Output the (X, Y) coordinate of the center of the cell containing the given text.  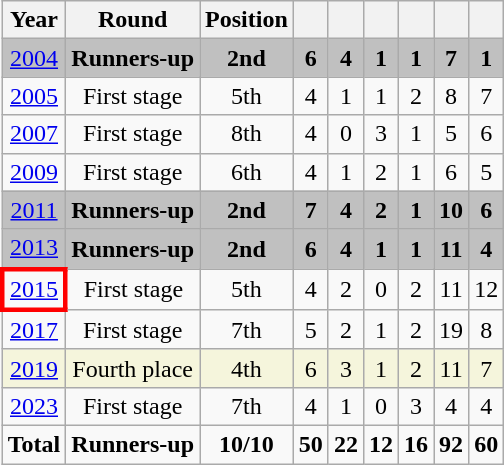
6th (247, 172)
Year (34, 20)
2009 (34, 172)
60 (486, 444)
8th (247, 134)
92 (452, 444)
2019 (34, 368)
19 (452, 330)
2015 (34, 290)
2011 (34, 210)
16 (416, 444)
Round (133, 20)
2017 (34, 330)
50 (310, 444)
2013 (34, 249)
Total (34, 444)
10 (452, 210)
2004 (34, 58)
Fourth place (133, 368)
2023 (34, 406)
2005 (34, 96)
4th (247, 368)
2007 (34, 134)
22 (346, 444)
10/10 (247, 444)
Position (247, 20)
